Locate the cell with the specified text and output its (x, y) center coordinate. 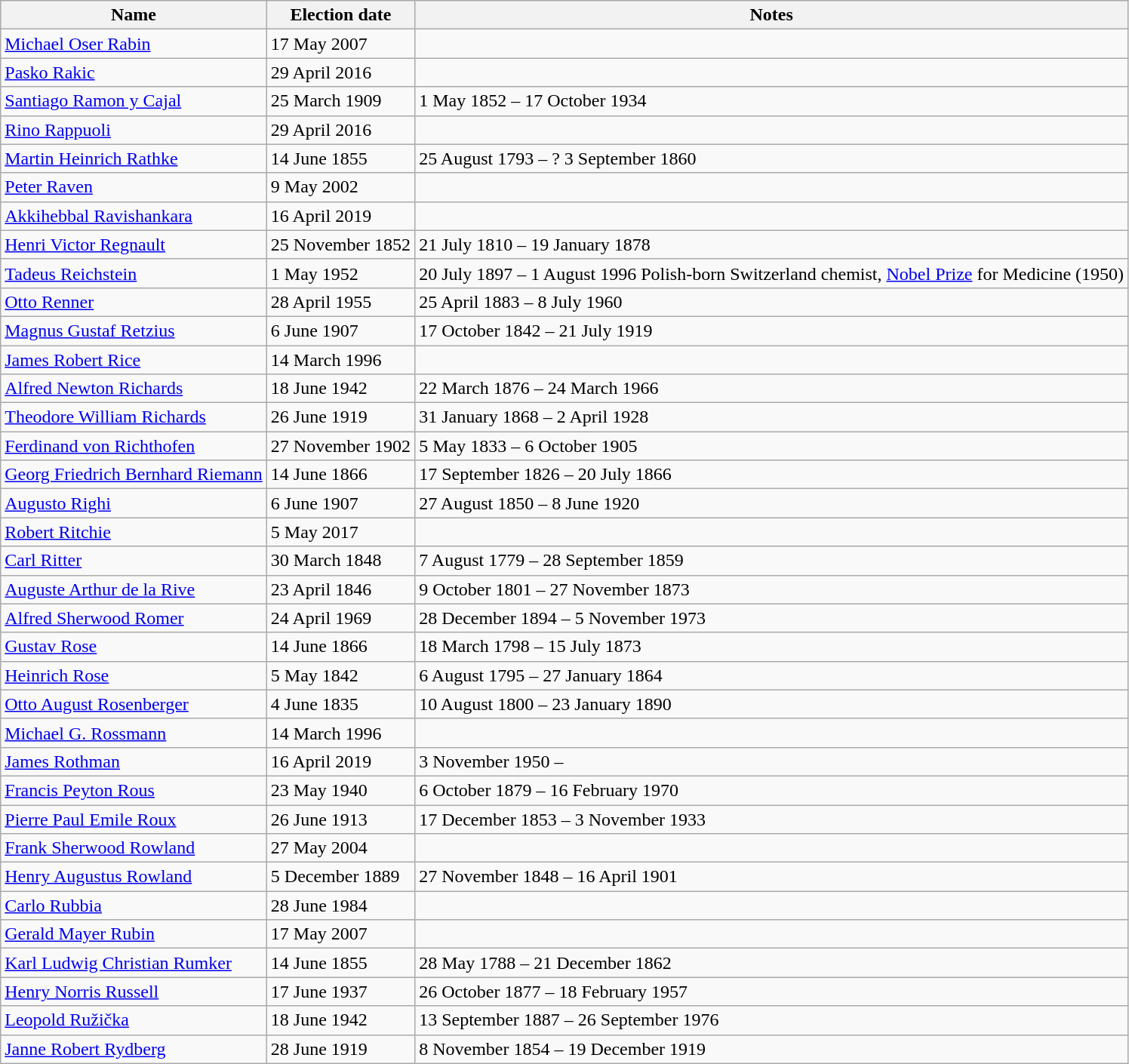
Janne Robert Rydberg (134, 1049)
18 March 1798 – 15 July 1873 (771, 647)
Santiago Ramon y Cajal (134, 101)
Georg Friedrich Bernhard Riemann (134, 475)
23 April 1846 (340, 589)
Henri Victor Regnault (134, 244)
17 June 1937 (340, 992)
1 May 1952 (340, 273)
27 November 1848 – 16 April 1901 (771, 877)
22 March 1876 – 24 March 1966 (771, 389)
Martin Heinrich Rathke (134, 158)
21 July 1810 – 19 January 1878 (771, 244)
5 May 1833 – 6 October 1905 (771, 446)
Augusto Righi (134, 503)
Notes (771, 15)
28 May 1788 – 21 December 1862 (771, 963)
28 December 1894 – 5 November 1973 (771, 618)
Francis Peyton Rous (134, 790)
7 August 1779 – 28 September 1859 (771, 561)
Alfred Sherwood Romer (134, 618)
26 June 1913 (340, 819)
Gustav Rose (134, 647)
Henry Augustus Rowland (134, 877)
9 October 1801 – 27 November 1873 (771, 589)
Pierre Paul Emile Roux (134, 819)
6 August 1795 – 27 January 1864 (771, 675)
24 April 1969 (340, 618)
10 August 1800 – 23 January 1890 (771, 704)
Heinrich Rose (134, 675)
Michael Oser Rabin (134, 44)
27 August 1850 – 8 June 1920 (771, 503)
26 June 1919 (340, 417)
Gerald Mayer Rubin (134, 934)
23 May 1940 (340, 790)
5 December 1889 (340, 877)
Otto Renner (134, 302)
Theodore William Richards (134, 417)
Election date (340, 15)
Karl Ludwig Christian Rumker (134, 963)
Alfred Newton Richards (134, 389)
17 September 1826 – 20 July 1866 (771, 475)
27 November 1902 (340, 446)
Otto August Rosenberger (134, 704)
28 June 1919 (340, 1049)
25 August 1793 – ? 3 September 1860 (771, 158)
13 September 1887 – 26 September 1976 (771, 1020)
28 June 1984 (340, 906)
Robert Ritchie (134, 532)
Carlo Rubbia (134, 906)
20 July 1897 – 1 August 1996 Polish-born Switzerland chemist, Nobel Prize for Medicine (1950) (771, 273)
9 May 2002 (340, 187)
Carl Ritter (134, 561)
Peter Raven (134, 187)
Pasko Rakic (134, 72)
Leopold Ružička (134, 1020)
4 June 1835 (340, 704)
James Rothman (134, 761)
31 January 1868 – 2 April 1928 (771, 417)
27 May 2004 (340, 848)
5 May 2017 (340, 532)
6 October 1879 – 16 February 1970 (771, 790)
25 November 1852 (340, 244)
Magnus Gustaf Retzius (134, 331)
5 May 1842 (340, 675)
3 November 1950 – (771, 761)
Name (134, 15)
30 March 1848 (340, 561)
Akkihebbal Ravishankara (134, 216)
Auguste Arthur de la Rive (134, 589)
Rino Rappuoli (134, 130)
25 April 1883 – 8 July 1960 (771, 302)
25 March 1909 (340, 101)
1 May 1852 – 17 October 1934 (771, 101)
28 April 1955 (340, 302)
James Robert Rice (134, 360)
Ferdinand von Richthofen (134, 446)
17 December 1853 – 3 November 1933 (771, 819)
Frank Sherwood Rowland (134, 848)
17 October 1842 – 21 July 1919 (771, 331)
26 October 1877 – 18 February 1957 (771, 992)
8 November 1854 – 19 December 1919 (771, 1049)
Michael G. Rossmann (134, 733)
Henry Norris Russell (134, 992)
Tadeus Reichstein (134, 273)
